Capture the cell that displays the provided text and extract its (x, y) central coordinate. 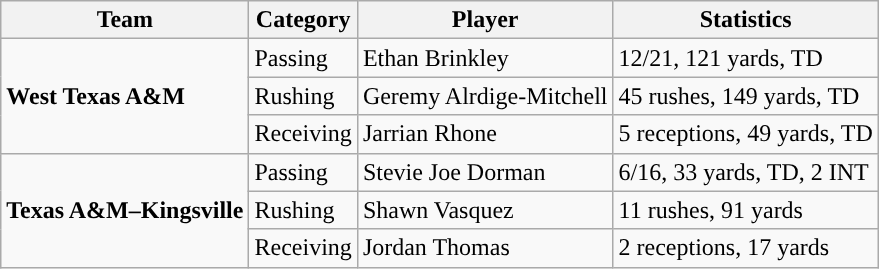
11 rushes, 91 yards (746, 210)
Stevie Joe Dorman (485, 172)
5 receptions, 49 yards, TD (746, 134)
Player (485, 20)
Jordan Thomas (485, 248)
Category (303, 20)
Jarrian Rhone (485, 134)
6/16, 33 yards, TD, 2 INT (746, 172)
2 receptions, 17 yards (746, 248)
Team (125, 20)
Geremy Alrdige-Mitchell (485, 96)
45 rushes, 149 yards, TD (746, 96)
Statistics (746, 20)
12/21, 121 yards, TD (746, 58)
West Texas A&M (125, 96)
Ethan Brinkley (485, 58)
Texas A&M–Kingsville (125, 210)
Shawn Vasquez (485, 210)
